Locate the cell with the specified text and output its [x, y] center coordinate. 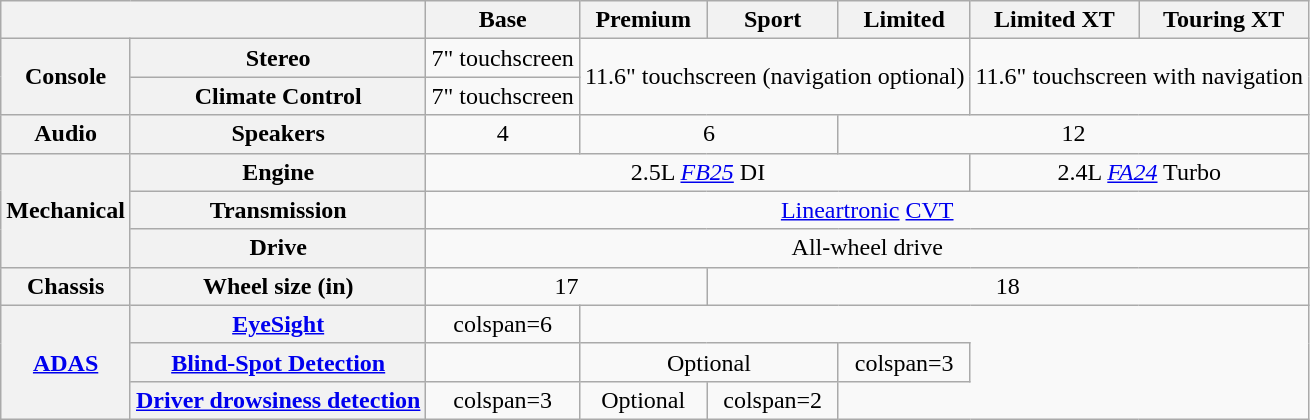
11.6" touchscreen (navigation optional) [774, 77]
2.5L FB25 DI [698, 172]
Blind-Spot Detection [278, 362]
Sport [772, 20]
Lineartronic CVT [868, 210]
Climate Control [278, 96]
Engine [278, 172]
ADAS [66, 362]
Drive [278, 248]
Premium [643, 20]
colspan=2 [772, 400]
18 [1008, 286]
All-wheel drive [868, 248]
Console [66, 77]
Limited XT [1054, 20]
2.4L FA24 Turbo [1140, 172]
Chassis [66, 286]
17 [566, 286]
Transmission [278, 210]
Audio [66, 134]
12 [1073, 134]
colspan=6 [502, 324]
EyeSight [278, 324]
Limited [904, 20]
4 [502, 134]
11.6" touchscreen with navigation [1140, 77]
Wheel size (in) [278, 286]
Stereo [278, 58]
Mechanical [66, 210]
Base [502, 20]
6 [708, 134]
Driver drowsiness detection [278, 400]
Touring XT [1224, 20]
Speakers [278, 134]
